Extract the [X, Y] coordinate from the center of the cell holding the provided text.  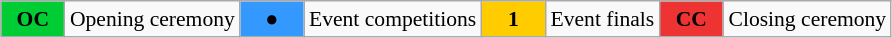
1 [513, 19]
OC [33, 19]
Event finals [602, 19]
● [272, 19]
Event competitions [392, 19]
Opening ceremony [152, 19]
CC [691, 19]
Closing ceremony [807, 19]
